Return the [x, y] coordinate for the center point of the cell that contains the specified text.  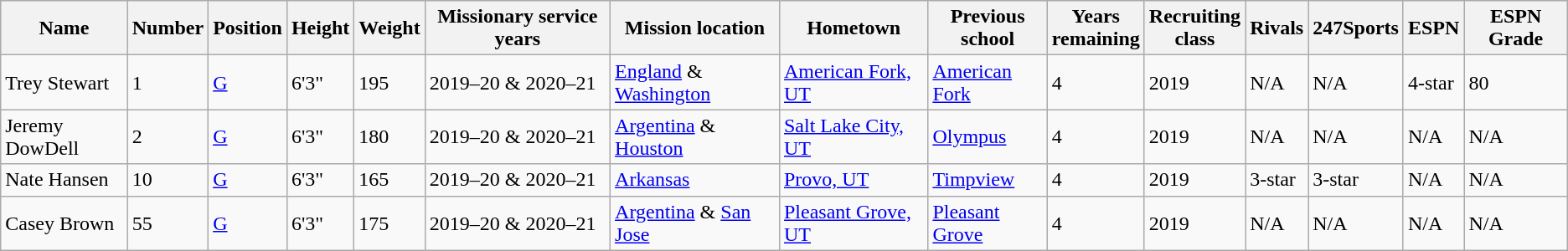
Previousschool [988, 28]
Arkansas [695, 180]
Rivals [1277, 28]
2 [168, 137]
4-star [1433, 82]
Olympus [988, 137]
Salt Lake City, UT [853, 137]
England & Washington [695, 82]
ESPN Grade [1516, 28]
Timpview [988, 180]
Yearsremaining [1096, 28]
Pleasant Grove, UT [853, 223]
Number [168, 28]
165 [389, 180]
175 [389, 223]
American Fork [988, 82]
Argentina & Houston [695, 137]
195 [389, 82]
Weight [389, 28]
Hometown [853, 28]
Mission location [695, 28]
Missionary service years [518, 28]
Provo, UT [853, 180]
Trey Stewart [64, 82]
1 [168, 82]
180 [389, 137]
American Fork, UT [853, 82]
ESPN [1433, 28]
Name [64, 28]
Recruitingclass [1194, 28]
55 [168, 223]
80 [1516, 82]
Nate Hansen [64, 180]
Argentina & San Jose [695, 223]
Casey Brown [64, 223]
10 [168, 180]
Position [248, 28]
Jeremy DowDell [64, 137]
Pleasant Grove [988, 223]
247Sports [1356, 28]
Height [320, 28]
